Capture the cell that displays the provided text and extract its (X, Y) central coordinate. 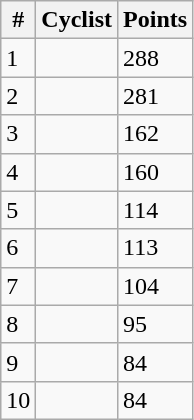
10 (18, 400)
3 (18, 134)
7 (18, 286)
281 (156, 96)
Points (156, 20)
114 (156, 210)
113 (156, 248)
1 (18, 58)
9 (18, 362)
288 (156, 58)
# (18, 20)
95 (156, 324)
162 (156, 134)
8 (18, 324)
6 (18, 248)
4 (18, 172)
104 (156, 286)
2 (18, 96)
160 (156, 172)
5 (18, 210)
Cyclist (77, 20)
